Scan for the cell matching the given text and deliver its [x, y] coordinate at center. 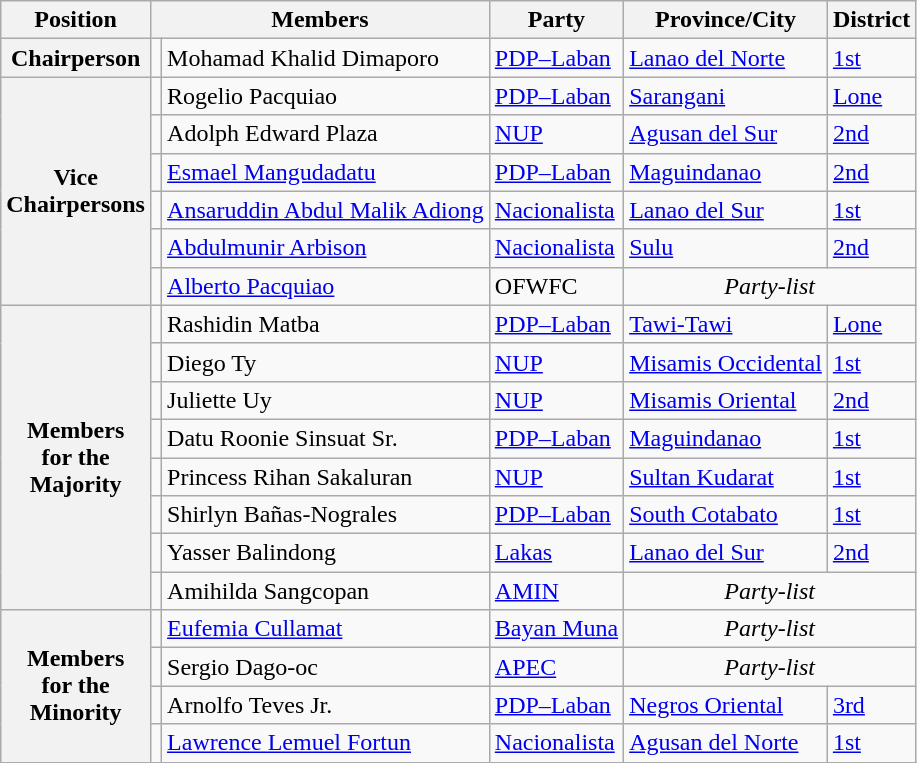
South Cotabato [726, 515]
Adolph Edward Plaza [326, 134]
Bayan Muna [556, 629]
AMIN [556, 591]
Rashidin Matba [326, 324]
Position [76, 20]
Juliette Uy [326, 400]
Tawi-Tawi [726, 324]
Membersfor theMinority [76, 686]
Misamis Occidental [726, 362]
Agusan del Sur [726, 134]
Sultan Kudarat [726, 477]
Party [556, 20]
Princess Rihan Sakaluran [326, 477]
Misamis Oriental [726, 400]
District [871, 20]
Arnolfo Teves Jr. [326, 705]
Rogelio Pacquiao [326, 96]
OFWFC [556, 286]
3rd [871, 705]
Shirlyn Bañas-Nograles [326, 515]
Membersfor theMajority [76, 457]
Negros Oriental [726, 705]
Ansaruddin Abdul Malik Adiong [326, 210]
Sarangani [726, 96]
Lanao del Norte [726, 58]
Alberto Pacquiao [326, 286]
Chairperson [76, 58]
Abdulmunir Arbison [326, 248]
Members [320, 20]
Province/City [726, 20]
Datu Roonie Sinsuat Sr. [326, 438]
Sergio Dago-oc [326, 667]
APEC [556, 667]
Amihilda Sangcopan [326, 591]
Mohamad Khalid Dimaporo [326, 58]
Yasser Balindong [326, 553]
Lakas [556, 553]
Diego Ty [326, 362]
Esmael Mangudadatu [326, 172]
Sulu [726, 248]
Agusan del Norte [726, 743]
ViceChairpersons [76, 191]
Eufemia Cullamat [326, 629]
Lawrence Lemuel Fortun [326, 743]
